Scan for the cell matching the given text and deliver its (x, y) coordinate at center. 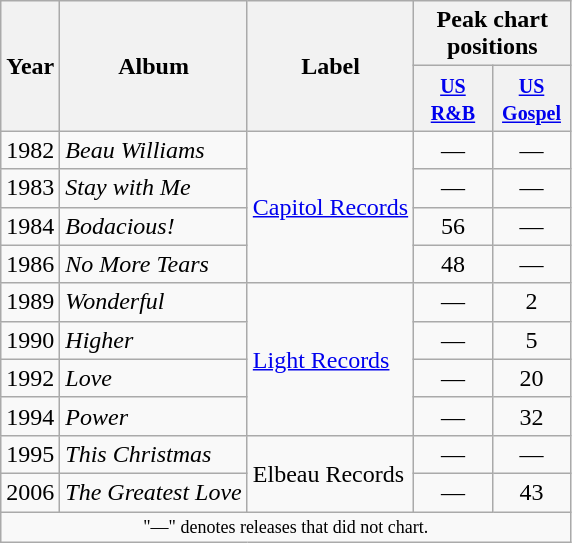
US Gospel (532, 98)
32 (532, 416)
1986 (30, 264)
1992 (30, 378)
1994 (30, 416)
Higher (154, 340)
2 (532, 302)
Beau Williams (154, 150)
Label (330, 66)
Power (154, 416)
43 (532, 492)
Album (154, 66)
1982 (30, 150)
1983 (30, 188)
Bodacious! (154, 226)
Capitol Records (330, 207)
"—" denotes releases that did not chart. (286, 528)
5 (532, 340)
This Christmas (154, 454)
No More Tears (154, 264)
1984 (30, 226)
1995 (30, 454)
48 (454, 264)
1989 (30, 302)
Year (30, 66)
20 (532, 378)
Stay with Me (154, 188)
Wonderful (154, 302)
1990 (30, 340)
56 (454, 226)
Elbeau Records (330, 473)
US R&B (454, 98)
2006 (30, 492)
Light Records (330, 359)
The Greatest Love (154, 492)
Peak chart positions (492, 34)
Love (154, 378)
